Output the (X, Y) coordinate of the center of the cell containing the given text.  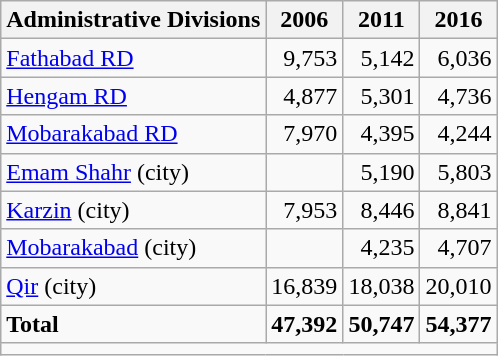
5,301 (382, 96)
Karzin (city) (134, 210)
4,736 (458, 96)
4,235 (382, 248)
5,190 (382, 172)
Total (134, 324)
18,038 (382, 286)
9,753 (304, 58)
Administrative Divisions (134, 20)
5,803 (458, 172)
2016 (458, 20)
4,707 (458, 248)
50,747 (382, 324)
20,010 (458, 286)
2011 (382, 20)
7,953 (304, 210)
Qir (city) (134, 286)
8,841 (458, 210)
Emam Shahr (city) (134, 172)
7,970 (304, 134)
47,392 (304, 324)
54,377 (458, 324)
4,877 (304, 96)
4,244 (458, 134)
6,036 (458, 58)
Mobarakabad (city) (134, 248)
5,142 (382, 58)
16,839 (304, 286)
2006 (304, 20)
Hengam RD (134, 96)
8,446 (382, 210)
Fathabad RD (134, 58)
Mobarakabad RD (134, 134)
4,395 (382, 134)
